For the text-containing cell, return its midpoint in [X, Y] coordinate format. 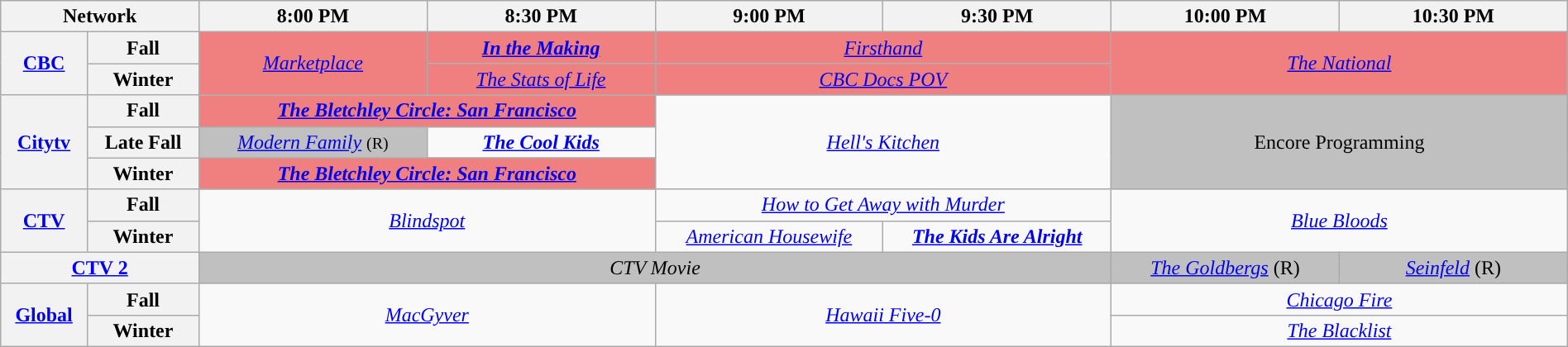
Blindspot [428, 221]
Marketplace [313, 64]
The National [1340, 64]
Blue Bloods [1340, 221]
Global [45, 315]
Hell's Kitchen [883, 142]
10:30 PM [1453, 17]
Seinfeld (R) [1453, 268]
CBC [45, 64]
The Stats of Life [541, 79]
Chicago Fire [1340, 299]
The Blacklist [1340, 330]
8:00 PM [313, 17]
9:30 PM [997, 17]
The Kids Are Alright [997, 236]
Modern Family (R) [313, 142]
CTV Movie [655, 268]
How to Get Away with Murder [883, 205]
The Goldbergs (R) [1226, 268]
MacGyver [428, 315]
Late Fall [142, 142]
The Cool Kids [541, 142]
8:30 PM [541, 17]
10:00 PM [1226, 17]
CTV 2 [100, 268]
Encore Programming [1340, 142]
Citytv [45, 142]
In the Making [541, 48]
Network [100, 17]
Firsthand [883, 48]
American Housewife [769, 236]
CTV [45, 221]
9:00 PM [769, 17]
CBC Docs POV [883, 79]
Hawaii Five-0 [883, 315]
